Provide the (X, Y) coordinate of the cell's center where the given text is located.  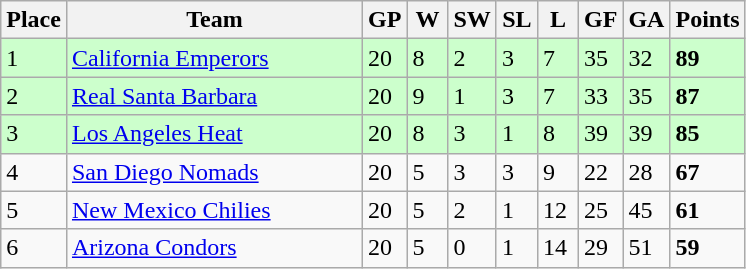
32 (646, 58)
GF (601, 20)
GP (385, 20)
14 (558, 248)
28 (646, 172)
Points (708, 20)
4 (34, 172)
12 (558, 210)
61 (708, 210)
L (558, 20)
New Mexico Chilies (214, 210)
87 (708, 96)
33 (601, 96)
89 (708, 58)
29 (601, 248)
51 (646, 248)
85 (708, 134)
Real Santa Barbara (214, 96)
Los Angeles Heat (214, 134)
W (428, 20)
SW (472, 20)
SL (516, 20)
45 (646, 210)
59 (708, 248)
California Emperors (214, 58)
San Diego Nomads (214, 172)
22 (601, 172)
6 (34, 248)
Arizona Condors (214, 248)
GA (646, 20)
0 (472, 248)
Place (34, 20)
Team (214, 20)
67 (708, 172)
25 (601, 210)
